Extract the [X, Y] coordinate from the center of the cell holding the provided text.  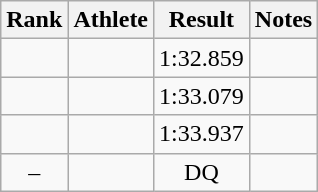
DQ [202, 172]
Athlete [111, 20]
1:32.859 [202, 58]
1:33.937 [202, 134]
Rank [34, 20]
– [34, 172]
Notes [283, 20]
1:33.079 [202, 96]
Result [202, 20]
